Return [X, Y] of the center of cell containing provided text 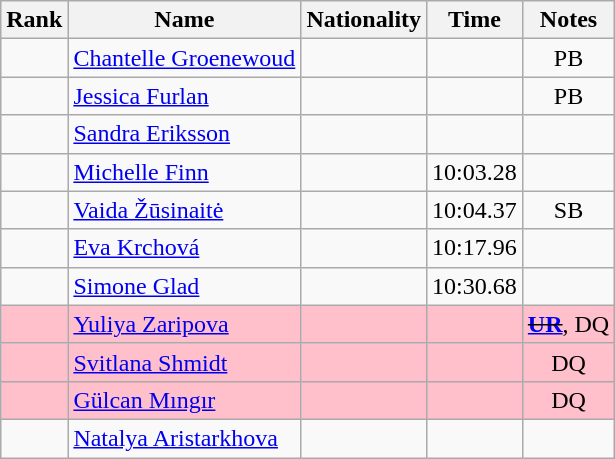
Simone Glad [184, 286]
Jessica Furlan [184, 96]
10:03.28 [475, 172]
SB [568, 210]
Gülcan Mıngır [184, 400]
Notes [568, 20]
Natalya Aristarkhova [184, 438]
Michelle Finn [184, 172]
Eva Krchová [184, 248]
10:30.68 [475, 286]
Time [475, 20]
Name [184, 20]
Chantelle Groenewoud [184, 58]
UR, DQ [568, 324]
10:17.96 [475, 248]
Sandra Eriksson [184, 134]
Svitlana Shmidt [184, 362]
Vaida Žūsinaitė [184, 210]
Yuliya Zaripova [184, 324]
Nationality [364, 20]
Rank [34, 20]
10:04.37 [475, 210]
